Find where the given text appears and provide that cell's center as [x, y] coordinate. 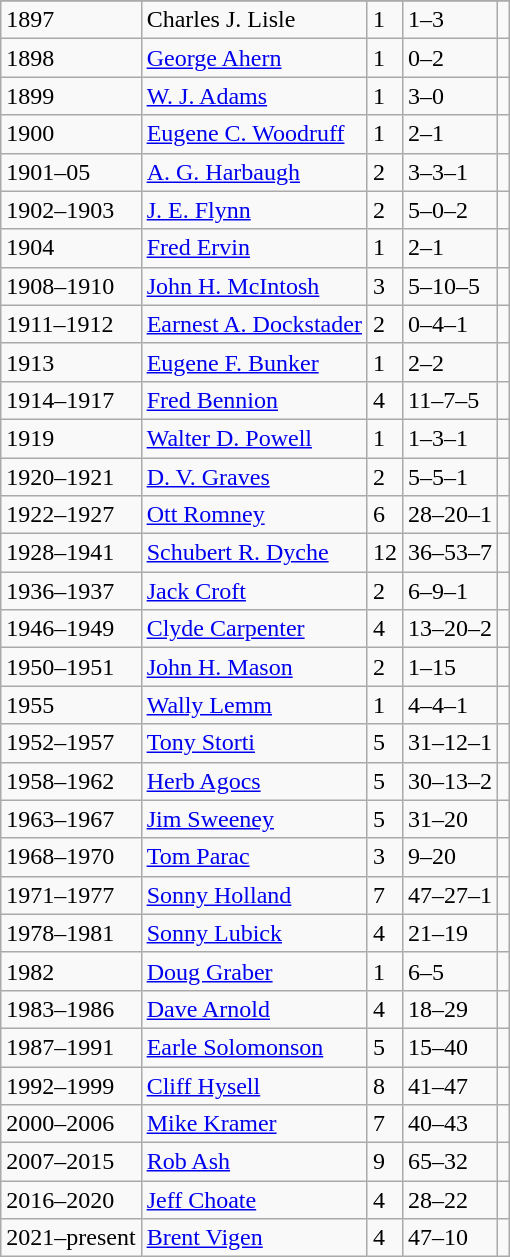
1908–1910 [71, 286]
28–20–1 [450, 515]
Schubert R. Dyche [254, 553]
21–19 [450, 933]
41–47 [450, 1085]
1901–05 [71, 172]
12 [384, 553]
1898 [71, 58]
Jack Croft [254, 591]
Jim Sweeney [254, 819]
Brent Vigen [254, 1238]
1904 [71, 248]
1955 [71, 705]
40–43 [450, 1124]
6–9–1 [450, 591]
Jeff Choate [254, 1200]
1928–1941 [71, 553]
8 [384, 1085]
3–3–1 [450, 172]
47–27–1 [450, 895]
0–2 [450, 58]
1968–1970 [71, 857]
1971–1977 [71, 895]
1913 [71, 362]
John H. Mason [254, 667]
Clyde Carpenter [254, 629]
1914–1917 [71, 400]
1978–1981 [71, 933]
1992–1999 [71, 1085]
Fred Ervin [254, 248]
1897 [71, 20]
9–20 [450, 857]
31–20 [450, 819]
1920–1921 [71, 477]
Tony Storti [254, 743]
Tom Parac [254, 857]
George Ahern [254, 58]
1936–1937 [71, 591]
2021–present [71, 1238]
1963–1967 [71, 819]
J. E. Flynn [254, 210]
Doug Graber [254, 971]
5–0–2 [450, 210]
Charles J. Lisle [254, 20]
1–3 [450, 20]
1952–1957 [71, 743]
1922–1927 [71, 515]
Ott Romney [254, 515]
1958–1962 [71, 781]
11–7–5 [450, 400]
3–0 [450, 96]
1911–1912 [71, 324]
Fred Bennion [254, 400]
W. J. Adams [254, 96]
4–4–1 [450, 705]
1946–1949 [71, 629]
1919 [71, 438]
13–20–2 [450, 629]
2007–2015 [71, 1162]
Wally Lemm [254, 705]
1987–1991 [71, 1047]
6–5 [450, 971]
18–29 [450, 1009]
28–22 [450, 1200]
Rob Ash [254, 1162]
2016–2020 [71, 1200]
Cliff Hysell [254, 1085]
2–2 [450, 362]
9 [384, 1162]
Sonny Lubick [254, 933]
Earnest A. Dockstader [254, 324]
65–32 [450, 1162]
1900 [71, 134]
36–53–7 [450, 553]
31–12–1 [450, 743]
1982 [71, 971]
15–40 [450, 1047]
47–10 [450, 1238]
1983–1986 [71, 1009]
John H. McIntosh [254, 286]
Earle Solomonson [254, 1047]
Walter D. Powell [254, 438]
A. G. Harbaugh [254, 172]
Herb Agocs [254, 781]
0–4–1 [450, 324]
6 [384, 515]
1950–1951 [71, 667]
Mike Kramer [254, 1124]
30–13–2 [450, 781]
Eugene C. Woodruff [254, 134]
1899 [71, 96]
1–15 [450, 667]
Dave Arnold [254, 1009]
5–5–1 [450, 477]
Eugene F. Bunker [254, 362]
2000–2006 [71, 1124]
1902–1903 [71, 210]
D. V. Graves [254, 477]
Sonny Holland [254, 895]
1–3–1 [450, 438]
5–10–5 [450, 286]
